Output the [X, Y] coordinate of the center of the cell containing the given text.  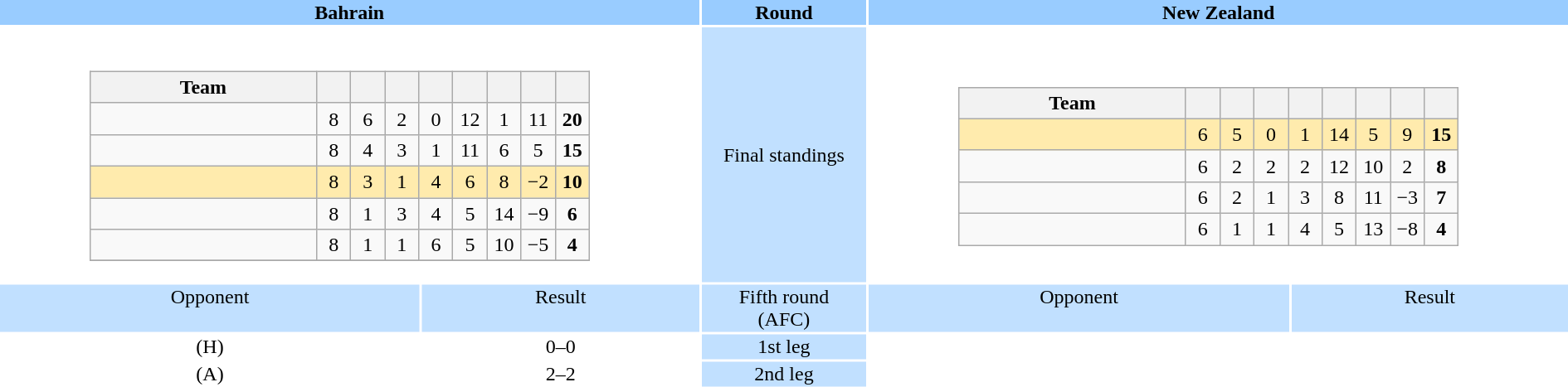
2nd leg [783, 375]
−3 [1407, 197]
New Zealand [1219, 12]
2–2 [561, 375]
20 [572, 119]
13 [1374, 230]
1st leg [783, 347]
7 [1442, 197]
Team 8 6 2 0 12 1 11 20 8 4 3 1 11 6 5 15 8 3 1 4 6 8 −2 10 8 1 3 4 5 14 −9 6 8 1 1 6 5 10 −5 4 [349, 155]
−9 [538, 213]
0–0 [561, 347]
−5 [538, 245]
Round [783, 12]
Fifth round (AFC) [783, 308]
(H) [210, 347]
Final standings [783, 155]
Team 6 5 0 1 14 5 9 15 6 2 2 2 12 10 2 8 6 2 1 3 8 11 −3 7 6 1 1 4 5 13 −8 4 [1219, 155]
Bahrain [349, 12]
−8 [1407, 230]
9 [1407, 134]
(A) [210, 375]
−2 [538, 181]
